Capture the cell that displays the provided text and extract its (X, Y) central coordinate. 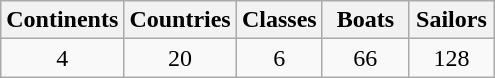
Boats (365, 20)
6 (279, 58)
66 (365, 58)
4 (62, 58)
20 (180, 58)
Continents (62, 20)
Sailors (451, 20)
Countries (180, 20)
128 (451, 58)
Classes (279, 20)
